Provide the [X, Y] coordinate of the cell's center where the given text is located.  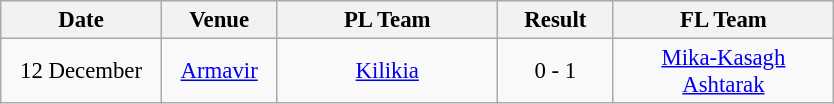
Date [82, 20]
12 December [82, 72]
Venue [219, 20]
Result [556, 20]
Armavir [219, 72]
0 - 1 [556, 72]
PL Team [388, 20]
Mika-Kasagh Ashtarak [724, 72]
Kilikia [388, 72]
FL Team [724, 20]
